Search for the cell housing the specified text and yield its (X, Y) center coordinate. 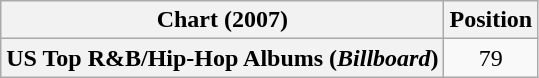
US Top R&B/Hip-Hop Albums (Billboard) (222, 58)
Chart (2007) (222, 20)
79 (491, 58)
Position (491, 20)
